Extract the [x, y] coordinate from the center of the cell holding the provided text.  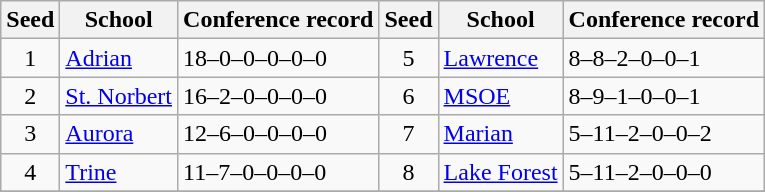
Aurora [119, 134]
2 [30, 96]
Lawrence [500, 58]
5–11–2–0–0–2 [664, 134]
St. Norbert [119, 96]
5–11–2–0–0–0 [664, 172]
1 [30, 58]
3 [30, 134]
11–7–0–0–0–0 [278, 172]
6 [408, 96]
16–2–0–0–0–0 [278, 96]
8 [408, 172]
Marian [500, 134]
8–8–2–0–0–1 [664, 58]
12–6–0–0–0–0 [278, 134]
8–9–1–0–0–1 [664, 96]
5 [408, 58]
Trine [119, 172]
Adrian [119, 58]
Lake Forest [500, 172]
4 [30, 172]
7 [408, 134]
MSOE [500, 96]
18–0–0–0–0–0 [278, 58]
